Extract the (X, Y) coordinate from the center of the cell holding the provided text.  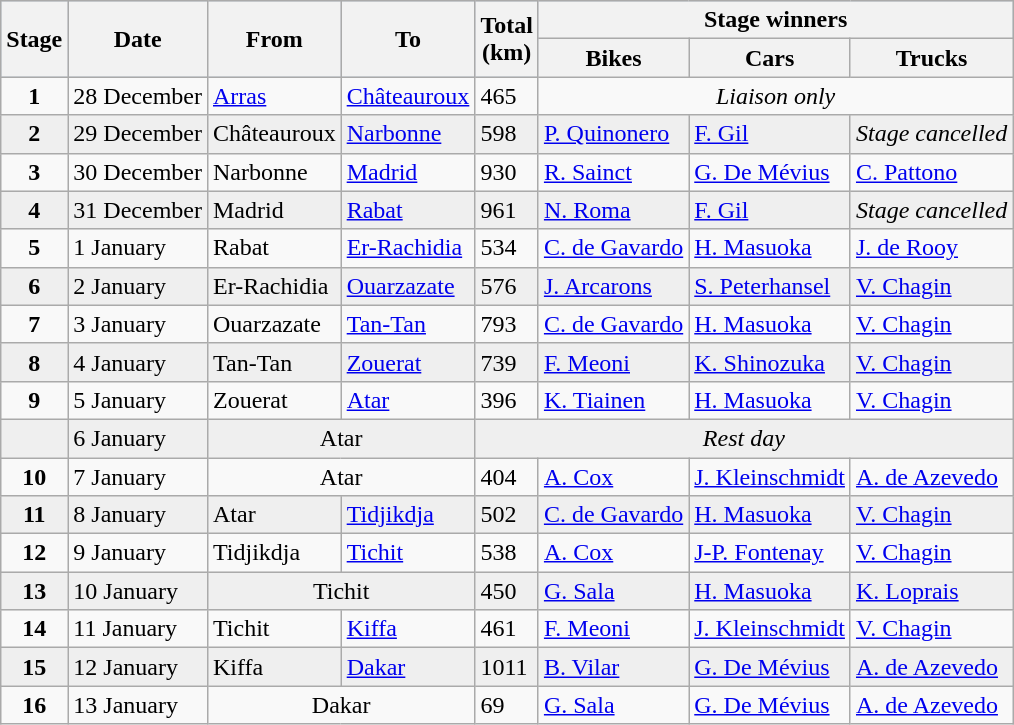
2 January (138, 286)
R. Sainct (613, 172)
Cars (770, 58)
From (274, 39)
465 (507, 96)
4 January (138, 362)
14 (34, 629)
3 (34, 172)
12 January (138, 667)
Trucks (931, 58)
J. de Rooy (931, 248)
Date (138, 39)
534 (507, 248)
69 (507, 705)
13 January (138, 705)
6 (34, 286)
K. Loprais (931, 591)
3 January (138, 324)
7 January (138, 477)
538 (507, 553)
1 (34, 96)
13 (34, 591)
Stage winners (775, 20)
2 (34, 134)
461 (507, 629)
15 (34, 667)
12 (34, 553)
C. Pattono (931, 172)
7 (34, 324)
930 (507, 172)
10 (34, 477)
Total(km) (507, 39)
Arras (274, 96)
16 (34, 705)
5 January (138, 400)
739 (507, 362)
11 (34, 515)
31 December (138, 210)
N. Roma (613, 210)
9 (34, 400)
8 January (138, 515)
Rest day (744, 438)
29 December (138, 134)
961 (507, 210)
30 December (138, 172)
B. Vilar (613, 667)
793 (507, 324)
J. Arcarons (613, 286)
S. Peterhansel (770, 286)
Bikes (613, 58)
K. Shinozuka (770, 362)
Stage (34, 39)
9 January (138, 553)
Liaison only (775, 96)
10 January (138, 591)
1 January (138, 248)
8 (34, 362)
4 (34, 210)
5 (34, 248)
6 January (138, 438)
1011 (507, 667)
396 (507, 400)
K. Tiainen (613, 400)
11 January (138, 629)
404 (507, 477)
598 (507, 134)
To (408, 39)
J-P. Fontenay (770, 553)
P. Quinonero (613, 134)
28 December (138, 96)
502 (507, 515)
576 (507, 286)
450 (507, 591)
